Find where the given text appears and provide that cell's center as (X, Y) coordinate. 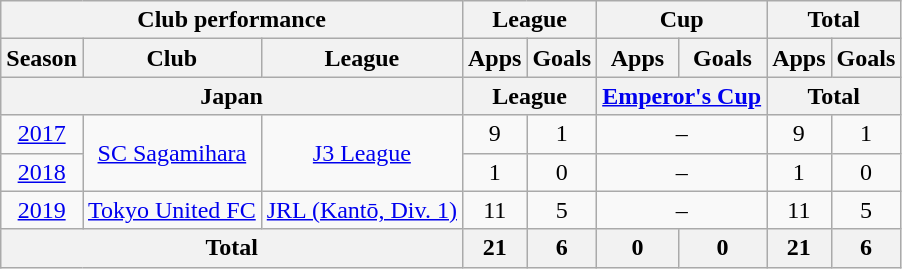
Cup (682, 20)
2017 (42, 134)
2018 (42, 172)
Japan (232, 96)
JRL (Kantō, Div. 1) (362, 210)
Club performance (232, 20)
SC Sagamihara (172, 153)
J3 League (362, 153)
2019 (42, 210)
Club (172, 58)
Season (42, 58)
Tokyo United FC (172, 210)
Emperor's Cup (682, 96)
